Scan for the cell matching the given text and deliver its [X, Y] coordinate at center. 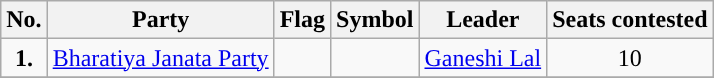
Leader [483, 20]
Bharatiya Janata Party [160, 58]
1. [24, 58]
Flag [302, 20]
Party [160, 20]
Ganeshi Lal [483, 58]
Symbol [375, 20]
10 [630, 58]
No. [24, 20]
Seats contested [630, 20]
